Determine the (X, Y) coordinate at the center of the cell enclosing the given text.  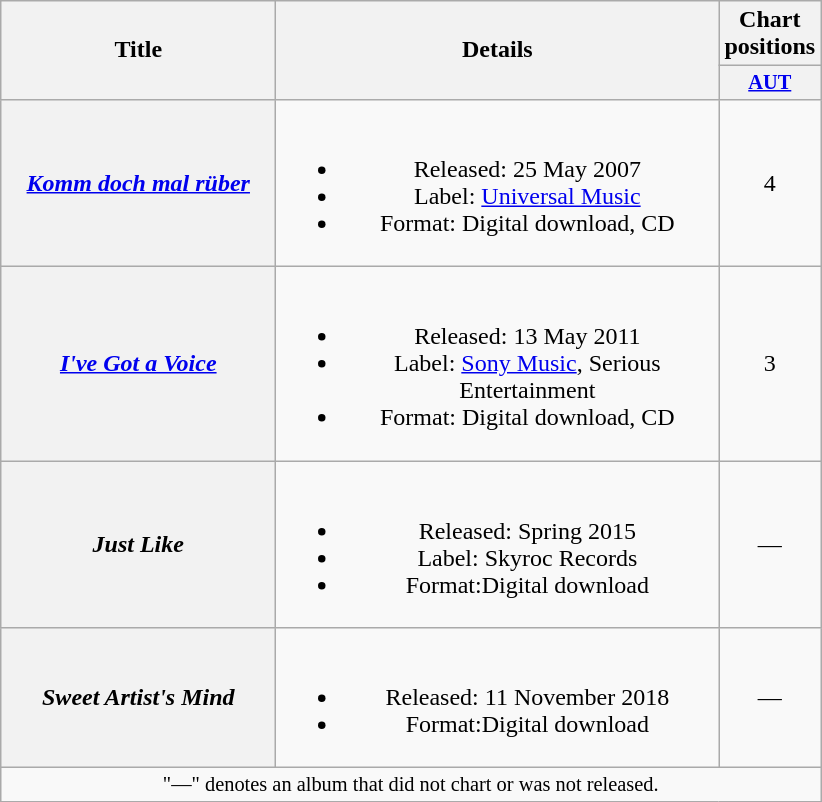
Sweet Artist's Mind (138, 698)
Komm doch mal rüber (138, 182)
"—" denotes an album that did not chart or was not released. (411, 785)
I've Got a Voice (138, 364)
AUT (770, 83)
Title (138, 50)
Released: 25 May 2007Label: Universal MusicFormat: Digital download, CD (498, 182)
Just Like (138, 544)
3 (770, 364)
4 (770, 182)
Details (498, 50)
Released: Spring 2015Label: Skyroc RecordsFormat:Digital download (498, 544)
Released: 13 May 2011Label: Sony Music, Serious EntertainmentFormat: Digital download, CD (498, 364)
Released: 11 November 2018Format:Digital download (498, 698)
Chart positions (770, 34)
